Identify which cell holds the provided text, then report its [x, y] central coordinate. 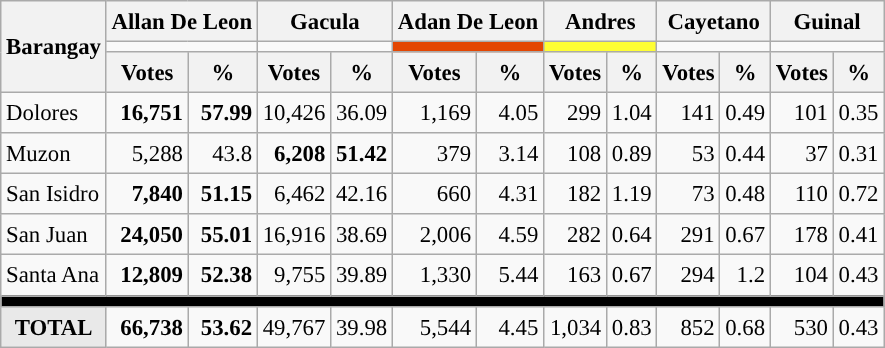
101 [802, 114]
Allan De Leon [182, 22]
108 [576, 154]
Andres [600, 22]
5,544 [434, 326]
660 [434, 194]
66,738 [147, 326]
1.04 [632, 114]
73 [688, 194]
104 [802, 276]
1,034 [576, 326]
37 [802, 154]
San Juan [54, 234]
530 [802, 326]
39.89 [362, 276]
Adan De Leon [468, 22]
Dolores [54, 114]
3.14 [510, 154]
2,006 [434, 234]
4.45 [510, 326]
6,208 [294, 154]
0.31 [858, 154]
0.68 [745, 326]
0.72 [858, 194]
53 [688, 154]
24,050 [147, 234]
1,169 [434, 114]
4.31 [510, 194]
16,751 [147, 114]
141 [688, 114]
52.38 [222, 276]
0.48 [745, 194]
38.69 [362, 234]
0.35 [858, 114]
379 [434, 154]
36.09 [362, 114]
Gacula [324, 22]
Barangay [54, 47]
TOTAL [54, 326]
282 [576, 234]
5,288 [147, 154]
7,840 [147, 194]
16,916 [294, 234]
291 [688, 234]
0.41 [858, 234]
55.01 [222, 234]
39.98 [362, 326]
1,330 [434, 276]
294 [688, 276]
0.44 [745, 154]
10,426 [294, 114]
1.19 [632, 194]
0.89 [632, 154]
0.64 [632, 234]
51.15 [222, 194]
57.99 [222, 114]
5.44 [510, 276]
299 [576, 114]
4.05 [510, 114]
51.42 [362, 154]
43.8 [222, 154]
182 [576, 194]
12,809 [147, 276]
Muzon [54, 154]
1.2 [745, 276]
42.16 [362, 194]
53.62 [222, 326]
4.59 [510, 234]
Cayetano [714, 22]
178 [802, 234]
49,767 [294, 326]
852 [688, 326]
110 [802, 194]
9,755 [294, 276]
0.49 [745, 114]
163 [576, 276]
San Isidro [54, 194]
Guinal [826, 22]
6,462 [294, 194]
0.83 [632, 326]
Santa Ana [54, 276]
